Locate the cell with the specified text and output its [x, y] center coordinate. 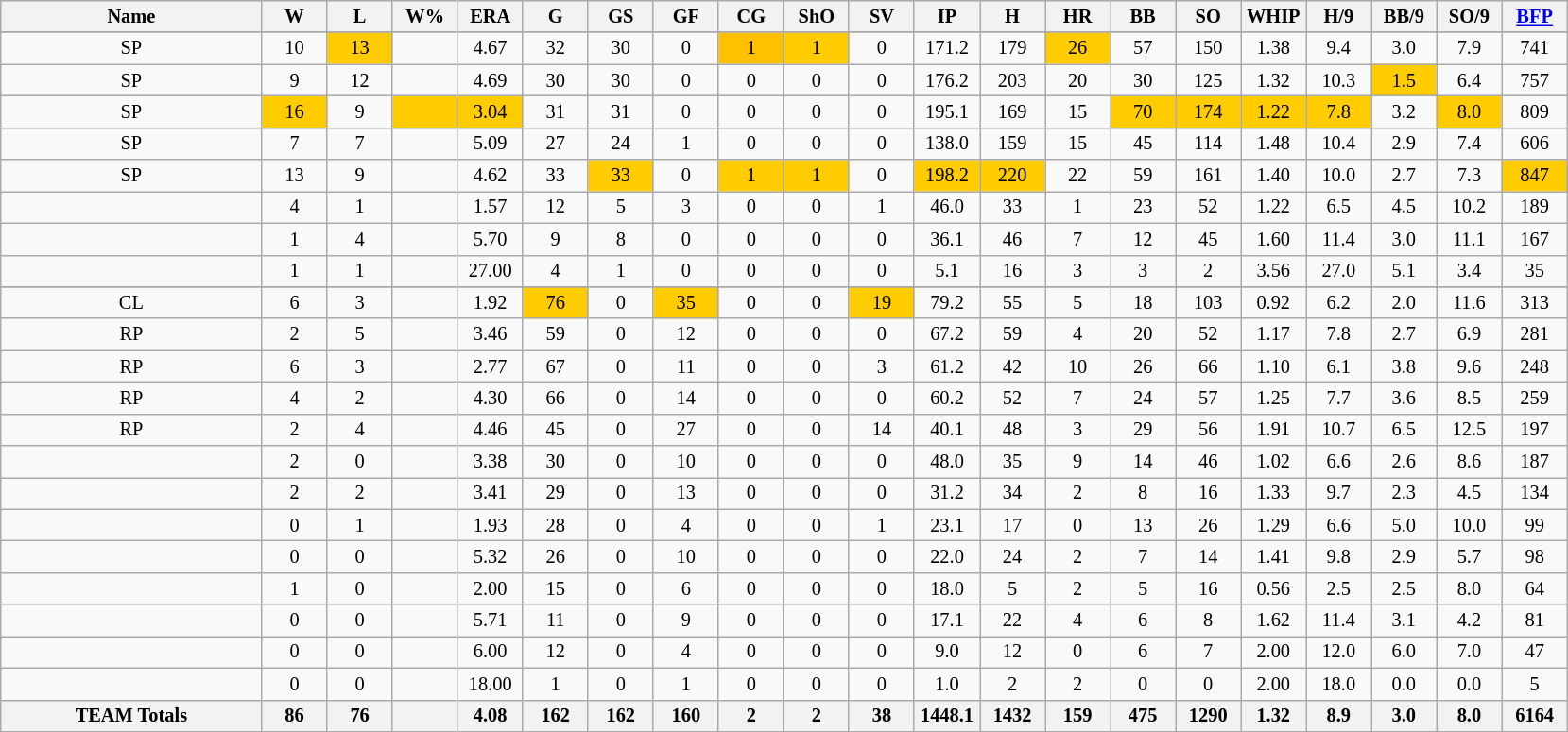
1.17 [1274, 334]
7.0 [1469, 652]
1.10 [1274, 366]
27.00 [490, 271]
9.6 [1469, 366]
11.6 [1469, 302]
81 [1535, 621]
H/9 [1338, 16]
6.2 [1338, 302]
23.1 [947, 525]
SV [881, 16]
5.70 [490, 239]
67.2 [947, 334]
79.2 [947, 302]
60.2 [947, 398]
6.00 [490, 652]
34 [1013, 493]
220 [1013, 176]
187 [1535, 462]
9.0 [947, 652]
167 [1535, 239]
BB/9 [1404, 16]
99 [1535, 525]
23 [1144, 207]
1.57 [490, 207]
1432 [1013, 716]
1.0 [947, 684]
4.69 [490, 80]
171.2 [947, 48]
1290 [1208, 716]
281 [1535, 334]
3.6 [1404, 398]
313 [1535, 302]
HR [1077, 16]
47 [1535, 652]
2.3 [1404, 493]
259 [1535, 398]
WHIP [1274, 16]
8.6 [1469, 462]
6164 [1535, 716]
28 [556, 525]
189 [1535, 207]
98 [1535, 556]
22.0 [947, 556]
741 [1535, 48]
3.46 [490, 334]
3.1 [1404, 621]
8.9 [1338, 716]
46.0 [947, 207]
125 [1208, 80]
3.8 [1404, 366]
ShO [817, 16]
SO [1208, 16]
1.92 [490, 302]
7.3 [1469, 176]
4.30 [490, 398]
10.3 [1338, 80]
0.92 [1274, 302]
1448.1 [947, 716]
3.38 [490, 462]
36.1 [947, 239]
5.7 [1469, 556]
Name [131, 16]
203 [1013, 80]
3.41 [490, 493]
55 [1013, 302]
114 [1208, 144]
3.56 [1274, 271]
3.2 [1404, 111]
H [1013, 16]
12.0 [1338, 652]
103 [1208, 302]
1.38 [1274, 48]
4.67 [490, 48]
67 [556, 366]
86 [295, 716]
1.5 [1404, 80]
7.4 [1469, 144]
11.1 [1469, 239]
1.40 [1274, 176]
17.1 [947, 621]
12.5 [1469, 430]
6.9 [1469, 334]
248 [1535, 366]
6.0 [1404, 652]
18.00 [490, 684]
197 [1535, 430]
70 [1144, 111]
18 [1144, 302]
9.8 [1338, 556]
4.62 [490, 176]
176.2 [947, 80]
3.4 [1469, 271]
1.62 [1274, 621]
5.32 [490, 556]
56 [1208, 430]
179 [1013, 48]
G [556, 16]
3.04 [490, 111]
W% [425, 16]
IP [947, 16]
150 [1208, 48]
1.41 [1274, 556]
17 [1013, 525]
1.25 [1274, 398]
1.33 [1274, 493]
10.7 [1338, 430]
19 [881, 302]
W [295, 16]
9.4 [1338, 48]
1.48 [1274, 144]
4.08 [490, 716]
31.2 [947, 493]
7.9 [1469, 48]
5.0 [1404, 525]
BFP [1535, 16]
757 [1535, 80]
9.7 [1338, 493]
0.56 [1274, 588]
195.1 [947, 111]
64 [1535, 588]
40.1 [947, 430]
2.6 [1404, 462]
L [359, 16]
475 [1144, 716]
1.60 [1274, 239]
CG [750, 16]
847 [1535, 176]
5.09 [490, 144]
161 [1208, 176]
8.5 [1469, 398]
38 [881, 716]
138.0 [947, 144]
GF [686, 16]
4.2 [1469, 621]
7.7 [1338, 398]
5.71 [490, 621]
1.91 [1274, 430]
61.2 [947, 366]
809 [1535, 111]
174 [1208, 111]
ERA [490, 16]
CL [131, 302]
48.0 [947, 462]
160 [686, 716]
BB [1144, 16]
4.46 [490, 430]
TEAM Totals [131, 716]
2.0 [1404, 302]
2.77 [490, 366]
198.2 [947, 176]
1.93 [490, 525]
48 [1013, 430]
42 [1013, 366]
27.0 [1338, 271]
606 [1535, 144]
1.02 [1274, 462]
GS [620, 16]
6.4 [1469, 80]
1.29 [1274, 525]
6.1 [1338, 366]
32 [556, 48]
169 [1013, 111]
134 [1535, 493]
10.2 [1469, 207]
SO/9 [1469, 16]
10.4 [1338, 144]
